Find where the given text appears and provide that cell's center as (X, Y) coordinate. 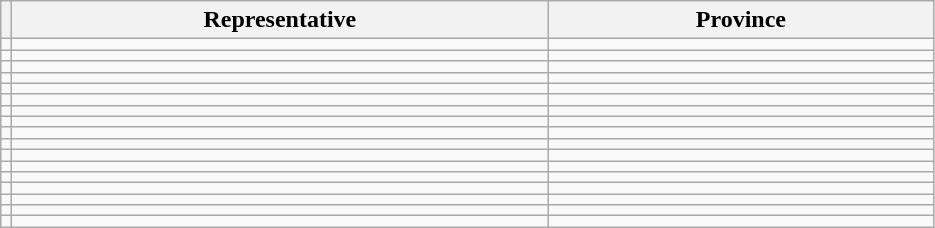
Representative (280, 20)
Province (741, 20)
